Extract the (X, Y) coordinate from the center of the cell holding the provided text.  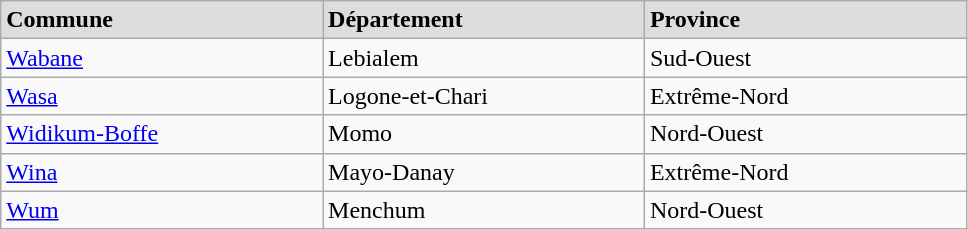
Mayo-Danay (484, 172)
Wum (162, 210)
Logone-et-Chari (484, 96)
Commune (162, 20)
Province (805, 20)
Lebialem (484, 58)
Wasa (162, 96)
Wabane (162, 58)
Sud-Ouest (805, 58)
Wina (162, 172)
Widikum-Boffe (162, 134)
Menchum (484, 210)
Département (484, 20)
Momo (484, 134)
